Search for the cell housing the specified text and yield its (x, y) center coordinate. 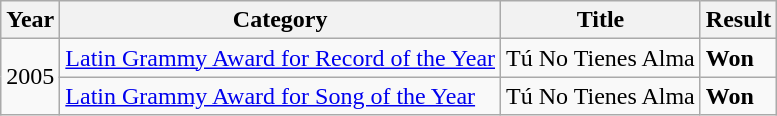
Latin Grammy Award for Song of the Year (280, 96)
Latin Grammy Award for Record of the Year (280, 58)
Year (30, 20)
Title (601, 20)
2005 (30, 77)
Result (738, 20)
Category (280, 20)
